From the cell containing the given text, extract its center point as [X, Y] coordinate. 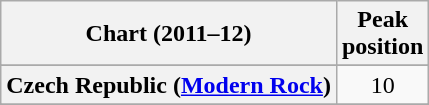
Chart (2011–12) [169, 34]
Peakposition [382, 34]
Czech Republic (Modern Rock) [169, 85]
10 [382, 85]
